Locate the cell with the specified text and output its (X, Y) center coordinate. 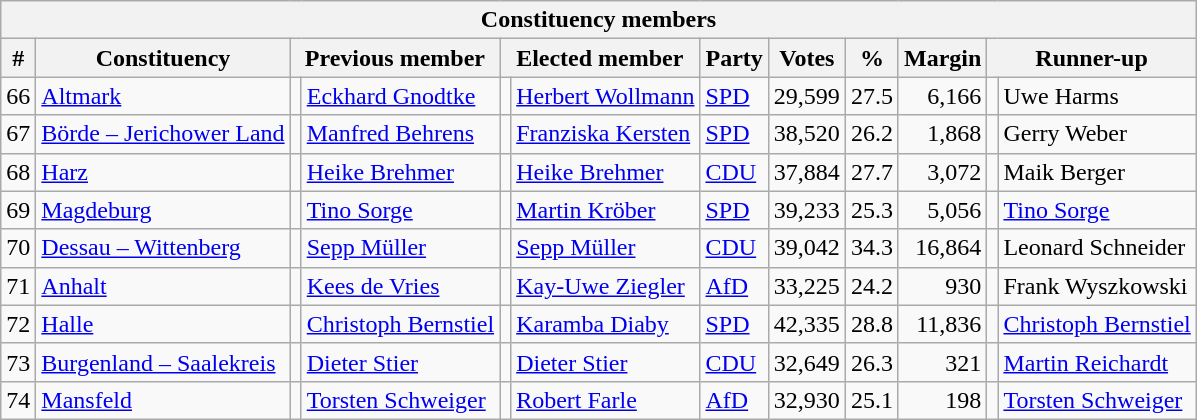
Elected member (600, 58)
26.2 (872, 134)
Leonard Schneider (1097, 248)
Dessau – Wittenberg (163, 248)
69 (18, 210)
34.3 (872, 248)
Runner-up (1092, 58)
Herbert Wollmann (606, 96)
66 (18, 96)
321 (942, 362)
Constituency (163, 58)
Robert Farle (606, 400)
198 (942, 400)
70 (18, 248)
1,868 (942, 134)
Börde – Jerichower Land (163, 134)
Altmark (163, 96)
Constituency members (599, 20)
72 (18, 324)
39,233 (806, 210)
Harz (163, 172)
68 (18, 172)
27.5 (872, 96)
Martin Reichardt (1097, 362)
Votes (806, 58)
Manfred Behrens (400, 134)
39,042 (806, 248)
26.3 (872, 362)
16,864 (942, 248)
Karamba Diaby (606, 324)
Martin Kröber (606, 210)
67 (18, 134)
6,166 (942, 96)
3,072 (942, 172)
73 (18, 362)
Mansfeld (163, 400)
Previous member (394, 58)
Gerry Weber (1097, 134)
Party (734, 58)
Kees de Vries (400, 286)
71 (18, 286)
32,930 (806, 400)
74 (18, 400)
Anhalt (163, 286)
Margin (942, 58)
42,335 (806, 324)
24.2 (872, 286)
25.3 (872, 210)
% (872, 58)
33,225 (806, 286)
Magdeburg (163, 210)
Frank Wyszkowski (1097, 286)
Burgenland – Saalekreis (163, 362)
37,884 (806, 172)
930 (942, 286)
Eckhard Gnodtke (400, 96)
# (18, 58)
32,649 (806, 362)
29,599 (806, 96)
Maik Berger (1097, 172)
38,520 (806, 134)
Halle (163, 324)
25.1 (872, 400)
5,056 (942, 210)
Franziska Kersten (606, 134)
28.8 (872, 324)
11,836 (942, 324)
Kay-Uwe Ziegler (606, 286)
27.7 (872, 172)
Uwe Harms (1097, 96)
